Identify which cell holds the provided text, then report its [X, Y] central coordinate. 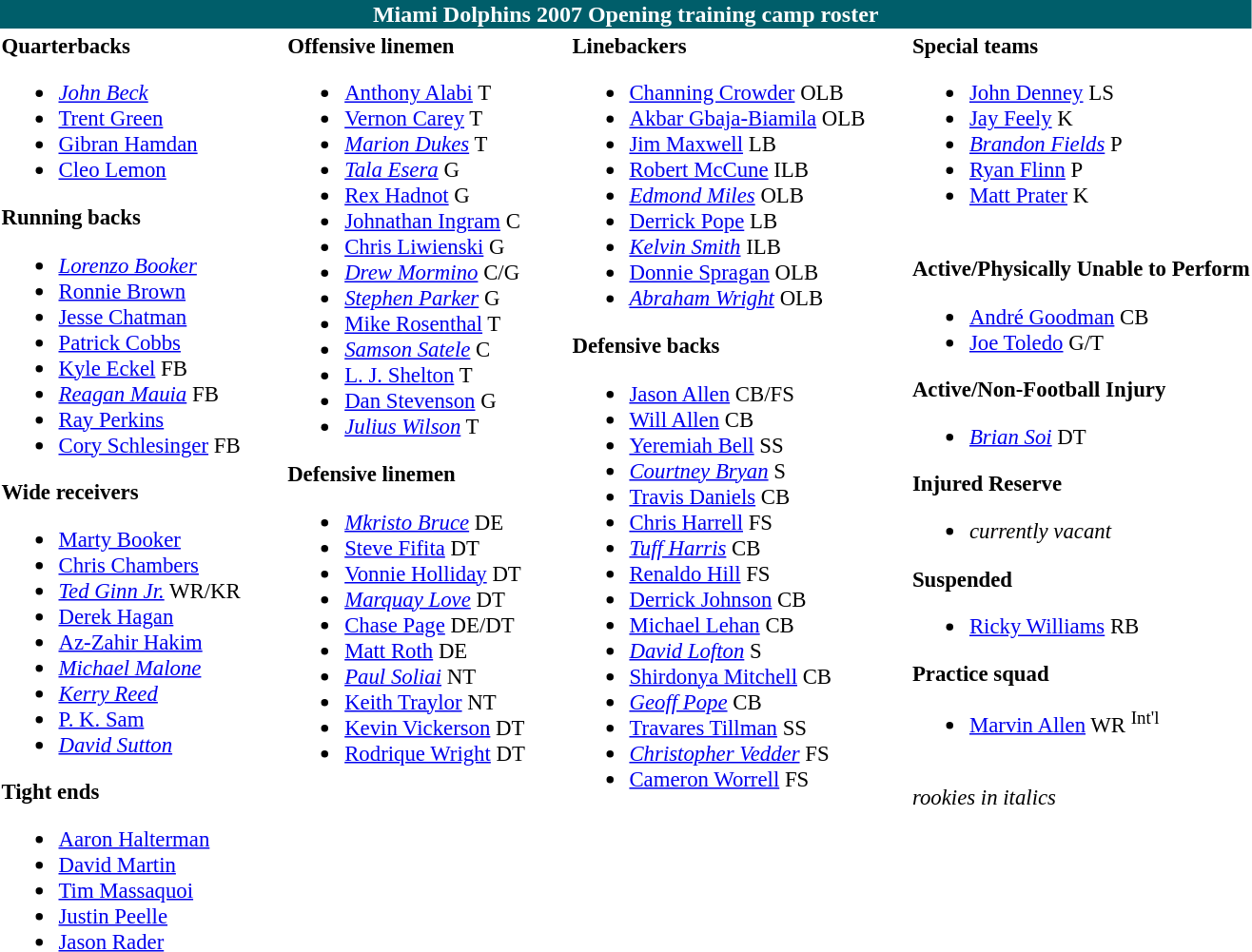
Miami Dolphins 2007 Opening training camp roster [626, 14]
